Identify which cell holds the provided text, then report its [X, Y] central coordinate. 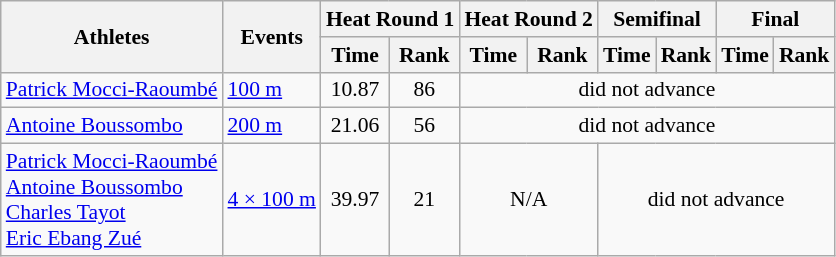
21 [424, 200]
Semifinal [657, 19]
4 × 100 m [271, 200]
Final [775, 19]
Heat Round 2 [528, 19]
Patrick Mocci-Raoumbé [112, 90]
21.06 [355, 126]
39.97 [355, 200]
Heat Round 1 [390, 19]
Events [271, 36]
Antoine Boussombo [112, 126]
10.87 [355, 90]
Athletes [112, 36]
100 m [271, 90]
N/A [528, 200]
Patrick Mocci-RaoumbéAntoine BoussomboCharles TayotEric Ebang Zué [112, 200]
56 [424, 126]
86 [424, 90]
200 m [271, 126]
